Provide the (X, Y) coordinate of the cell's center where the given text is located.  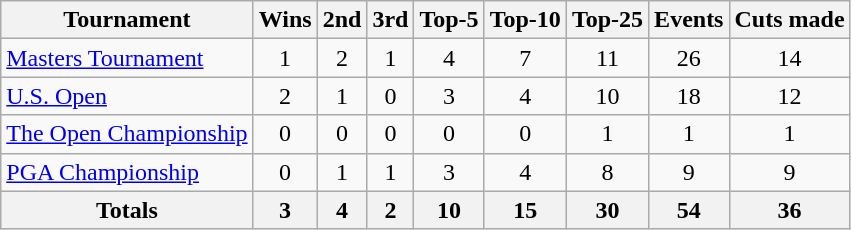
15 (525, 210)
Masters Tournament (127, 58)
PGA Championship (127, 172)
Wins (285, 20)
3rd (390, 20)
7 (525, 58)
14 (790, 58)
18 (689, 96)
U.S. Open (127, 96)
Top-25 (607, 20)
30 (607, 210)
26 (689, 58)
Cuts made (790, 20)
11 (607, 58)
The Open Championship (127, 134)
Tournament (127, 20)
8 (607, 172)
Events (689, 20)
12 (790, 96)
36 (790, 210)
Top-10 (525, 20)
2nd (342, 20)
54 (689, 210)
Totals (127, 210)
Top-5 (449, 20)
